Find where the given text appears and provide that cell's center as [X, Y] coordinate. 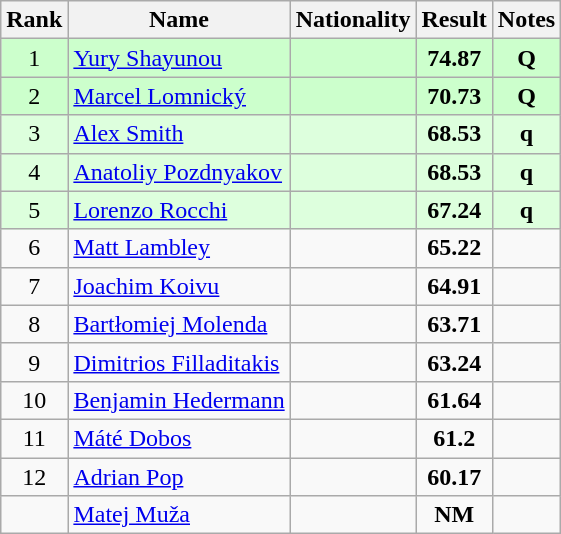
Adrian Pop [179, 477]
Nationality [353, 20]
65.22 [454, 248]
NM [454, 515]
4 [34, 172]
61.2 [454, 438]
Dimitrios Filladitakis [179, 362]
Yury Shayunou [179, 58]
Máté Dobos [179, 438]
Result [454, 20]
8 [34, 324]
Anatoliy Pozdnyakov [179, 172]
Bartłomiej Molenda [179, 324]
Joachim Koivu [179, 286]
70.73 [454, 96]
2 [34, 96]
10 [34, 400]
60.17 [454, 477]
Lorenzo Rocchi [179, 210]
63.71 [454, 324]
74.87 [454, 58]
3 [34, 134]
63.24 [454, 362]
7 [34, 286]
Notes [526, 20]
Benjamin Hedermann [179, 400]
Name [179, 20]
Matt Lambley [179, 248]
1 [34, 58]
Alex Smith [179, 134]
5 [34, 210]
9 [34, 362]
Rank [34, 20]
12 [34, 477]
6 [34, 248]
Matej Muža [179, 515]
11 [34, 438]
Marcel Lomnický [179, 96]
61.64 [454, 400]
64.91 [454, 286]
67.24 [454, 210]
